Locate the cell with the specified text and output its (X, Y) center coordinate. 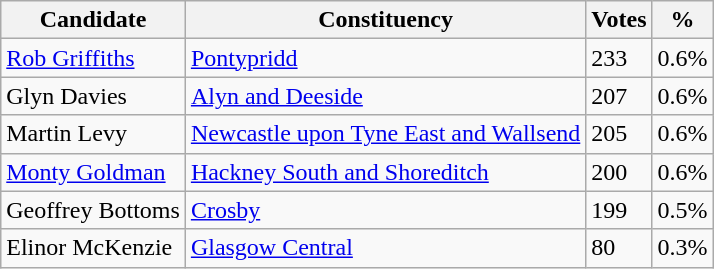
Elinor McKenzie (94, 248)
Votes (619, 20)
233 (619, 58)
Geoffrey Bottoms (94, 210)
205 (619, 134)
Crosby (385, 210)
Martin Levy (94, 134)
199 (619, 210)
0.3% (682, 248)
Candidate (94, 20)
0.5% (682, 210)
Alyn and Deeside (385, 96)
Rob Griffiths (94, 58)
% (682, 20)
Pontypridd (385, 58)
200 (619, 172)
207 (619, 96)
80 (619, 248)
Constituency (385, 20)
Glasgow Central (385, 248)
Newcastle upon Tyne East and Wallsend (385, 134)
Monty Goldman (94, 172)
Hackney South and Shoreditch (385, 172)
Glyn Davies (94, 96)
